Find where the given text appears and provide that cell's center as (x, y) coordinate. 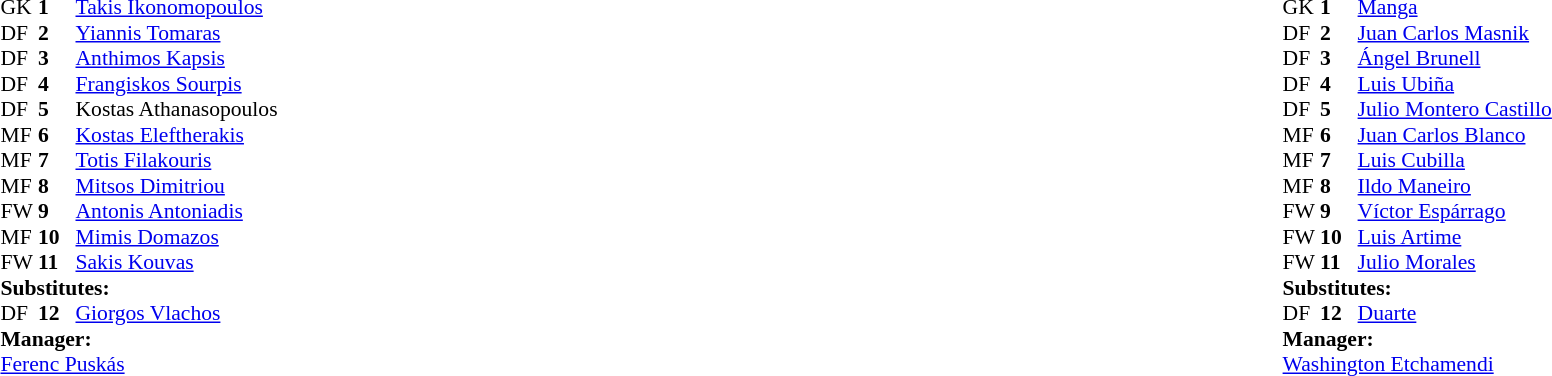
Anthimos Kapsis (177, 59)
Mitsos Dimitriou (177, 186)
Kostas Eleftherakis (177, 135)
Luis Ubiña (1455, 84)
Giorgos Vlachos (177, 313)
Luis Artime (1455, 237)
Julio Morales (1455, 263)
Mimis Domazos (177, 237)
Duarte (1455, 313)
Totis Filakouris (177, 161)
Juan Carlos Masnik (1455, 33)
Antonis Antoniadis (177, 211)
Víctor Espárrago (1455, 211)
Juan Carlos Blanco (1455, 135)
Ángel Brunell (1455, 59)
Yiannis Tomaras (177, 33)
Frangiskos Sourpis (177, 84)
Luis Cubilla (1455, 161)
Ildo Maneiro (1455, 186)
Julio Montero Castillo (1455, 109)
Sakis Kouvas (177, 263)
Kostas Athanasopoulos (177, 109)
